Extract the (x, y) coordinate from the center of the cell holding the provided text.  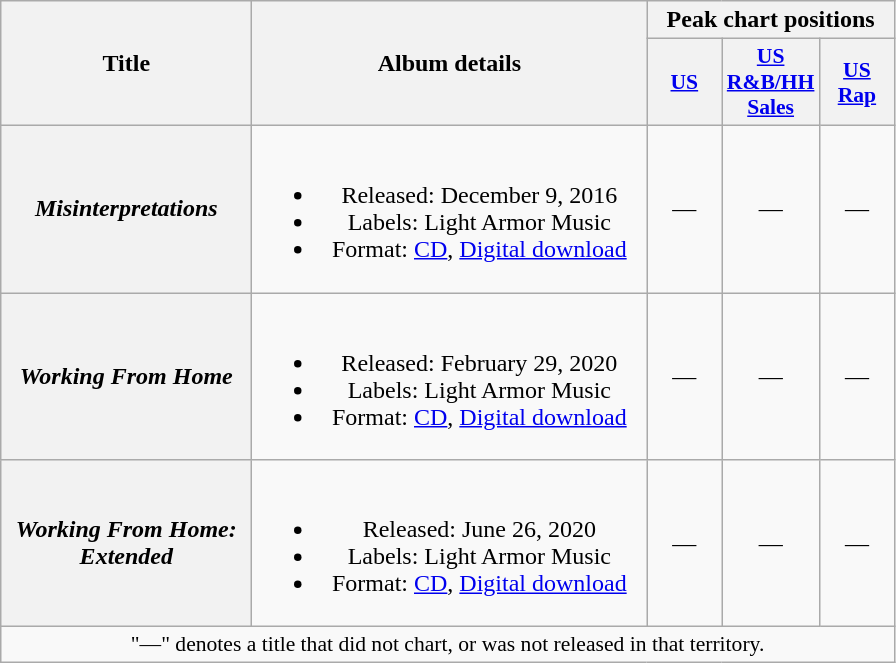
"—" denotes a title that did not chart, or was not released in that territory. (448, 645)
Title (126, 64)
Released: December 9, 2016Labels: Light Armor MusicFormat: CD, Digital download (450, 208)
Misinterpretations (126, 208)
Released: June 26, 2020Labels: Light Armor MusicFormat: CD, Digital download (450, 544)
Released: February 29, 2020Labels: Light Armor MusicFormat: CD, Digital download (450, 376)
Working From Home (126, 376)
Album details (450, 64)
US Rap (856, 82)
US (684, 82)
Working From Home: Extended (126, 544)
US R&B/HH Sales (771, 82)
Peak chart positions (771, 20)
